Locate the cell with the specified text and output its (X, Y) center coordinate. 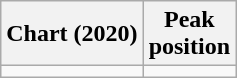
Peakposition (189, 34)
Chart (2020) (72, 34)
